Identify which cell holds the provided text, then report its (x, y) central coordinate. 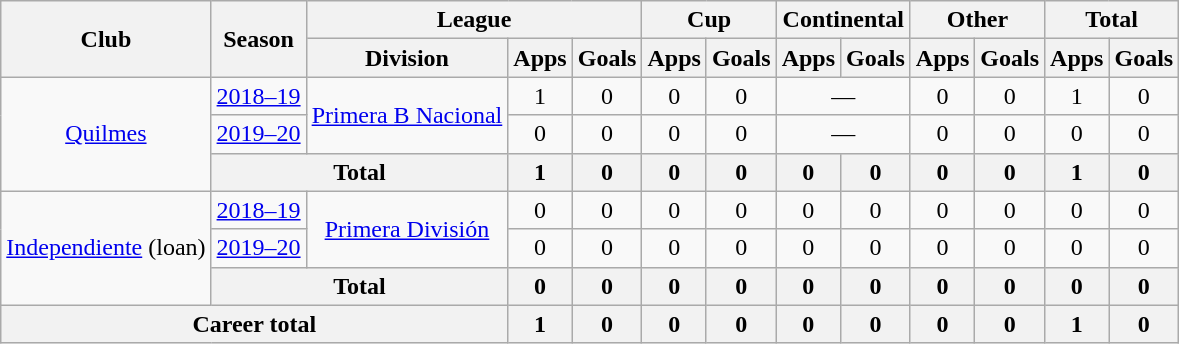
Quilmes (106, 134)
Primera B Nacional (407, 115)
Primera División (407, 229)
Division (407, 58)
Continental (843, 20)
Season (258, 39)
Other (977, 20)
League (474, 20)
Career total (254, 324)
Cup (709, 20)
Club (106, 39)
Independiente (loan) (106, 248)
